Pinpoint the cell where the given text exists, returning its [X, Y] midpoint coordinate. 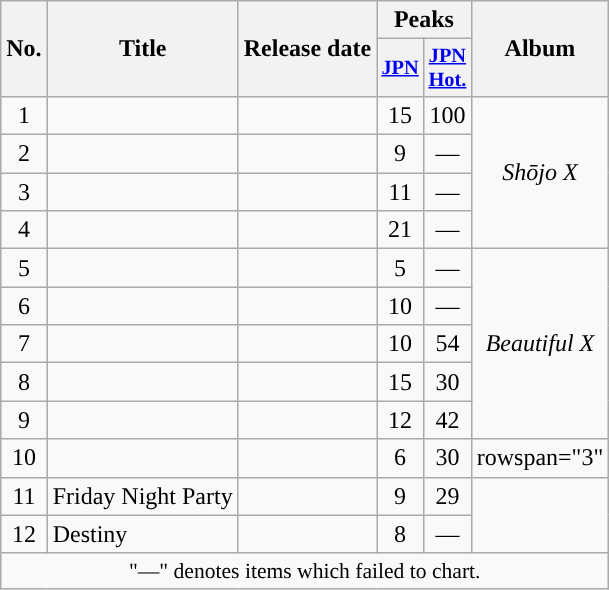
No. [24, 49]
1 [24, 115]
29 [448, 496]
JPN [400, 68]
Beautiful X [540, 344]
3 [24, 192]
54 [448, 344]
Release date [307, 49]
Title [142, 49]
100 [448, 115]
4 [24, 230]
Friday Night Party [142, 496]
Peaks [424, 20]
rowspan="3" [540, 458]
42 [448, 420]
Destiny [142, 534]
"—" denotes items which failed to chart. [305, 571]
Shōjo X [540, 172]
Album [540, 49]
2 [24, 154]
7 [24, 344]
21 [400, 230]
JPNHot. [448, 68]
